Pinpoint the cell where the given text exists, returning its (x, y) midpoint coordinate. 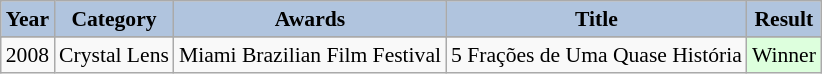
Crystal Lens (114, 55)
Winner (784, 55)
Awards (310, 19)
Year (28, 19)
Category (114, 19)
Result (784, 19)
5 Frações de Uma Quase História (596, 55)
2008 (28, 55)
Miami Brazilian Film Festival (310, 55)
Title (596, 19)
